Scan for the cell matching the given text and deliver its (x, y) coordinate at center. 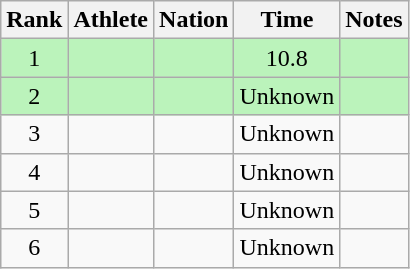
Time (287, 20)
3 (34, 134)
5 (34, 210)
Rank (34, 20)
Nation (194, 20)
2 (34, 96)
Notes (374, 20)
1 (34, 58)
Athlete (111, 20)
6 (34, 248)
10.8 (287, 58)
4 (34, 172)
